Scan for the cell matching the given text and deliver its (X, Y) coordinate at center. 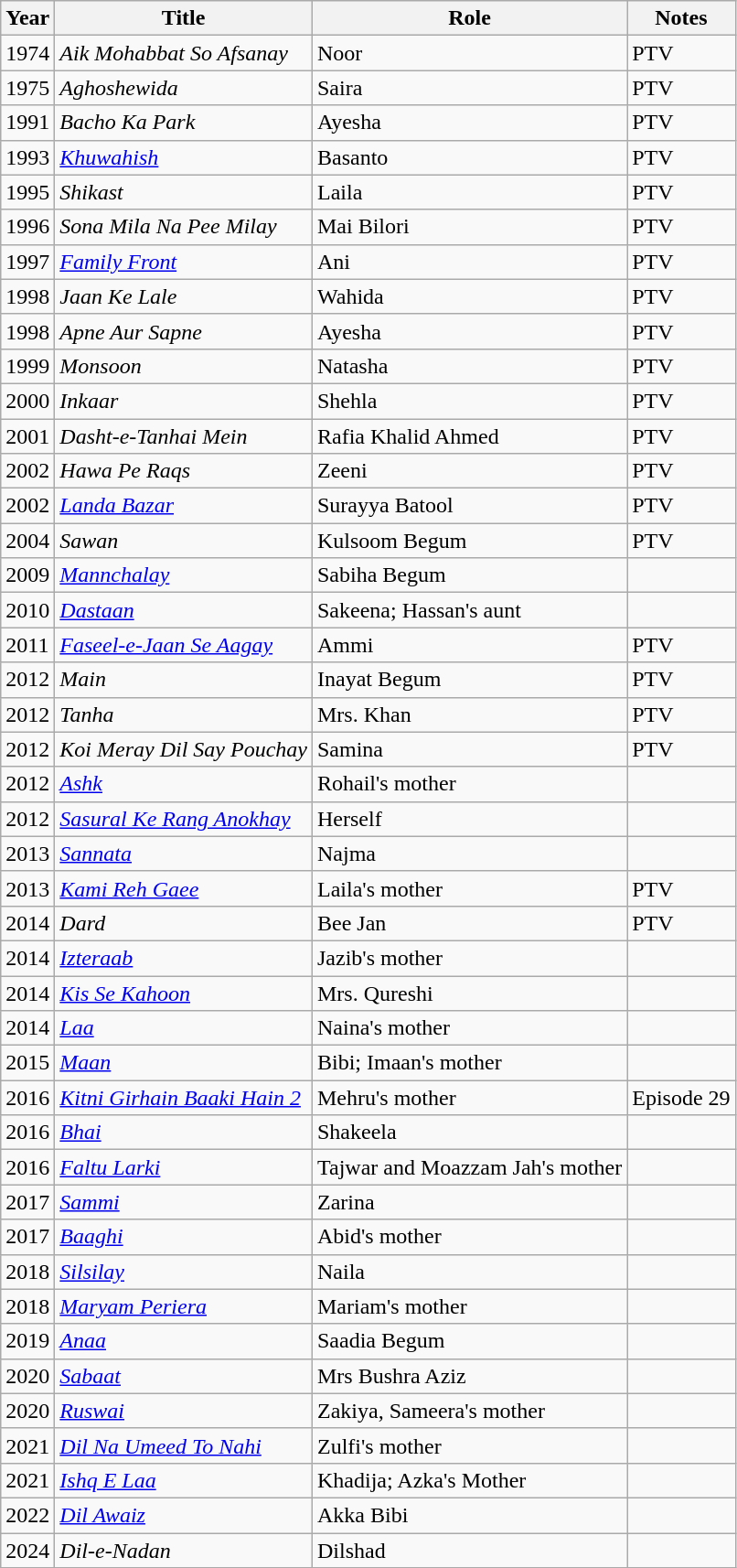
Sabiha Begum (469, 575)
1996 (27, 227)
2019 (27, 1341)
2011 (27, 645)
1991 (27, 123)
Noor (469, 53)
Rohail's mother (469, 784)
Mariam's mother (469, 1306)
Mai Bilori (469, 227)
Ishq E Laa (184, 1480)
Zarina (469, 1202)
Inkaar (184, 401)
2022 (27, 1515)
Monsoon (184, 366)
1993 (27, 157)
Dasht-e-Tanhai Mein (184, 436)
2004 (27, 541)
Dil Na Umeed To Nahi (184, 1445)
Shakeela (469, 1133)
Mrs. Khan (469, 714)
Sasural Ke Rang Anokhay (184, 819)
Ashk (184, 784)
Sannata (184, 854)
Naina's mother (469, 1028)
Zakiya, Sameera's mother (469, 1411)
Aik Mohabbat So Afsanay (184, 53)
Bibi; Imaan's mother (469, 1063)
Shehla (469, 401)
2015 (27, 1063)
Dastaan (184, 610)
Dilshad (469, 1551)
2001 (27, 436)
Kitni Girhain Baaki Hain 2 (184, 1098)
Sakeena; Hassan's aunt (469, 610)
Title (184, 18)
1997 (27, 262)
1974 (27, 53)
Tanha (184, 714)
Shikast (184, 192)
Basanto (469, 157)
2010 (27, 610)
2009 (27, 575)
Mrs Bushra Aziz (469, 1376)
Bhai (184, 1133)
Khadija; Azka's Mother (469, 1480)
Landa Bazar (184, 506)
Samina (469, 749)
Main (184, 680)
Mannchalay (184, 575)
Episode 29 (681, 1098)
2000 (27, 401)
1975 (27, 88)
Saira (469, 88)
Laa (184, 1028)
Koi Meray Dil Say Pouchay (184, 749)
Zeeni (469, 471)
2024 (27, 1551)
Ruswai (184, 1411)
Ani (469, 262)
Inayat Begum (469, 680)
Maan (184, 1063)
Dil-e-Nadan (184, 1551)
Baaghi (184, 1237)
Silsilay (184, 1272)
Abid's mother (469, 1237)
Mehru's mother (469, 1098)
Wahida (469, 296)
Sawan (184, 541)
Jazib's mother (469, 958)
Saadia Begum (469, 1341)
Akka Bibi (469, 1515)
Apne Aur Sapne (184, 331)
Aghoshewida (184, 88)
Kami Reh Gaee (184, 888)
Notes (681, 18)
Rafia Khalid Ahmed (469, 436)
Faseel-e-Jaan Se Aagay (184, 645)
Sona Mila Na Pee Milay (184, 227)
Jaan Ke Lale (184, 296)
Herself (469, 819)
Role (469, 18)
Anaa (184, 1341)
Laila (469, 192)
Sammi (184, 1202)
Bee Jan (469, 923)
Izteraab (184, 958)
Natasha (469, 366)
Zulfi's mother (469, 1445)
Laila's mother (469, 888)
Bacho Ka Park (184, 123)
Tajwar and Moazzam Jah's mother (469, 1167)
1999 (27, 366)
Ammi (469, 645)
Najma (469, 854)
Family Front (184, 262)
Hawa Pe Raqs (184, 471)
Year (27, 18)
Naila (469, 1272)
Dard (184, 923)
Faltu Larki (184, 1167)
Dil Awaiz (184, 1515)
Sabaat (184, 1376)
Kis Se Kahoon (184, 993)
Mrs. Qureshi (469, 993)
Kulsoom Begum (469, 541)
Khuwahish (184, 157)
1995 (27, 192)
Surayya Batool (469, 506)
Maryam Periera (184, 1306)
